Provide the (x, y) coordinate of the cell's center where the given text is located.  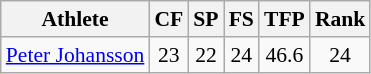
SP (206, 19)
Rank (340, 19)
46.6 (284, 55)
TFP (284, 19)
Athlete (76, 19)
23 (168, 55)
FS (242, 19)
22 (206, 55)
CF (168, 19)
Peter Johansson (76, 55)
